Return the (X, Y) coordinate for the center point of the cell that contains the specified text.  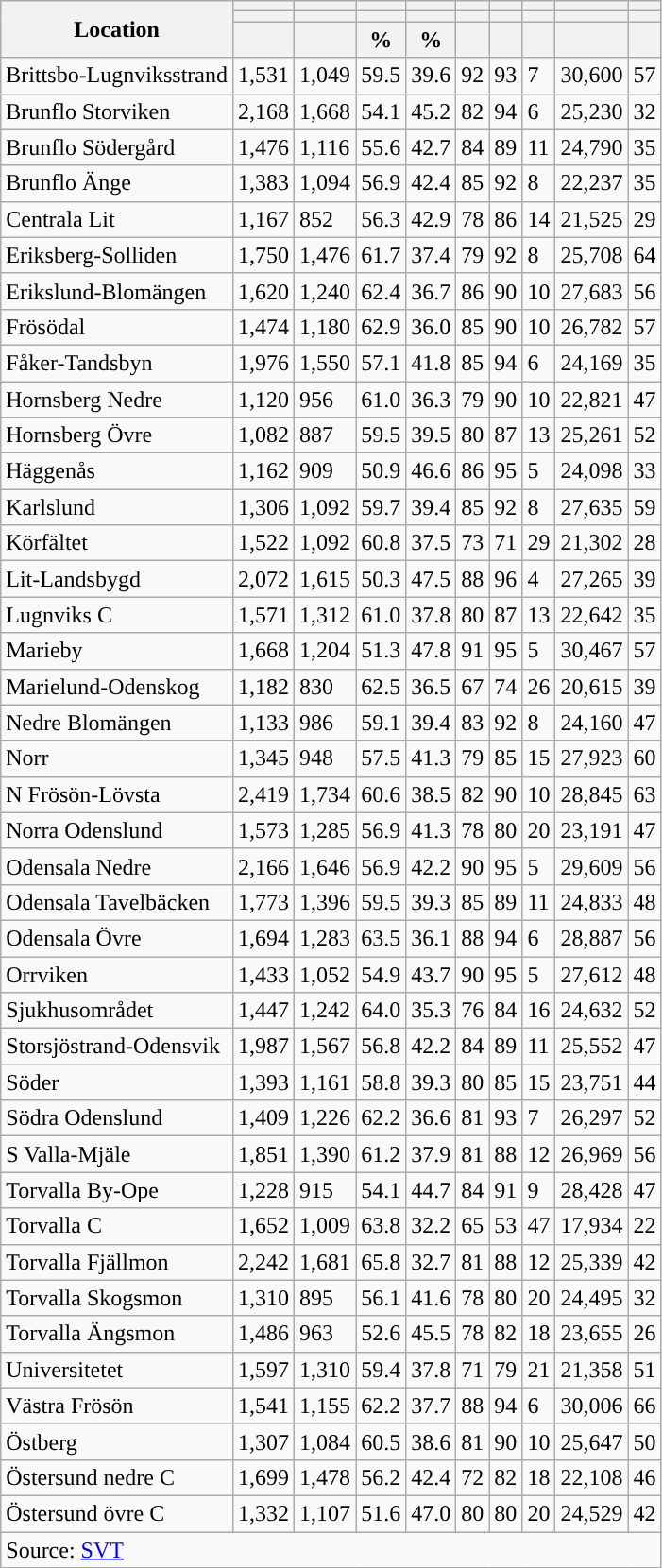
1,390 (325, 1154)
1,180 (325, 327)
27,923 (591, 758)
38.6 (431, 1441)
59.4 (382, 1370)
28,428 (591, 1190)
1,283 (325, 938)
56.1 (382, 1298)
1,734 (325, 794)
24,632 (591, 1011)
9 (538, 1190)
56.2 (382, 1477)
1,773 (263, 902)
Universitetet (117, 1370)
65 (472, 1226)
1,009 (325, 1226)
Norr (117, 758)
25,552 (591, 1047)
47.5 (431, 579)
1,750 (263, 255)
47.0 (431, 1513)
62.4 (382, 291)
27,635 (591, 507)
Torvalla By-Ope (117, 1190)
30,006 (591, 1406)
2,166 (263, 866)
35.3 (431, 1011)
24,098 (591, 471)
17,934 (591, 1226)
22 (644, 1226)
Hornsberg Övre (117, 435)
1,987 (263, 1047)
1,204 (325, 651)
64 (644, 255)
45.2 (431, 111)
Nedre Blomängen (117, 723)
Fåker-Tandsbyn (117, 363)
1,486 (263, 1334)
24,790 (591, 147)
36.1 (431, 938)
39.5 (431, 435)
895 (325, 1298)
Odensala Nedre (117, 866)
Frösödal (117, 327)
1,646 (325, 866)
Lugnviks C (117, 615)
2,242 (263, 1262)
60.8 (382, 543)
1,155 (325, 1406)
63.8 (382, 1226)
Hornsberg Nedre (117, 400)
50.9 (382, 471)
Orrviken (117, 974)
1,541 (263, 1406)
62.9 (382, 327)
986 (325, 723)
Torvalla Fjällmon (117, 1262)
Torvalla Skogsmon (117, 1298)
30,467 (591, 651)
37.7 (431, 1406)
1,228 (263, 1190)
64.0 (382, 1011)
1,976 (263, 363)
1,133 (263, 723)
52.6 (382, 1334)
25,261 (591, 435)
22,108 (591, 1477)
1,332 (263, 1513)
Brunflo Änge (117, 183)
1,116 (325, 147)
36.0 (431, 327)
1,396 (325, 902)
44.7 (431, 1190)
887 (325, 435)
74 (506, 687)
27,265 (591, 579)
57.1 (382, 363)
1,550 (325, 363)
42.7 (431, 147)
1,851 (263, 1154)
66 (644, 1406)
23,191 (591, 830)
26,969 (591, 1154)
S Valla-Mjäle (117, 1154)
1,242 (325, 1011)
76 (472, 1011)
Häggenås (117, 471)
42.9 (431, 219)
32.2 (431, 1226)
1,182 (263, 687)
915 (325, 1190)
50 (644, 1441)
25,708 (591, 255)
1,345 (263, 758)
1,307 (263, 1441)
1,120 (263, 400)
25,647 (591, 1441)
24,833 (591, 902)
956 (325, 400)
22,237 (591, 183)
51.3 (382, 651)
Brunflo Storviken (117, 111)
28,887 (591, 938)
16 (538, 1011)
29,609 (591, 866)
4 (538, 579)
1,383 (263, 183)
23,655 (591, 1334)
Karlslund (117, 507)
61.7 (382, 255)
1,699 (263, 1477)
2,419 (263, 794)
65.8 (382, 1262)
Norra Odenslund (117, 830)
Söder (117, 1082)
26,782 (591, 327)
32.7 (431, 1262)
83 (472, 723)
62.5 (382, 687)
43.7 (431, 974)
948 (325, 758)
41.8 (431, 363)
24,160 (591, 723)
Marieby (117, 651)
Eriksberg-Solliden (117, 255)
Östersund övre C (117, 1513)
1,094 (325, 183)
Brittsbo-Lugnviksstrand (117, 76)
27,683 (591, 291)
53 (506, 1226)
1,478 (325, 1477)
50.3 (382, 579)
Source: SVT (331, 1550)
1,474 (263, 327)
44 (644, 1082)
1,447 (263, 1011)
96 (506, 579)
63 (644, 794)
2,168 (263, 111)
72 (472, 1477)
51.6 (382, 1513)
55.6 (382, 147)
25,230 (591, 111)
21,525 (591, 219)
46 (644, 1477)
47.8 (431, 651)
1,531 (263, 76)
26,297 (591, 1118)
Storsjöstrand-Odensvik (117, 1047)
1,226 (325, 1118)
22,821 (591, 400)
46.6 (431, 471)
Odensala Tavelbäcken (117, 902)
1,161 (325, 1082)
54.9 (382, 974)
22,642 (591, 615)
56.8 (382, 1047)
Centrala Lit (117, 219)
909 (325, 471)
39.6 (431, 76)
37.9 (431, 1154)
1,652 (263, 1226)
63.5 (382, 938)
Brunflo Södergård (117, 147)
23,751 (591, 1082)
1,567 (325, 1047)
Östersund nedre C (117, 1477)
36.3 (431, 400)
21 (538, 1370)
59.7 (382, 507)
Odensala Övre (117, 938)
36.7 (431, 291)
60 (644, 758)
1,522 (263, 543)
1,433 (263, 974)
Torvalla Ängsmon (117, 1334)
57.5 (382, 758)
852 (325, 219)
Sjukhusområdet (117, 1011)
1,082 (263, 435)
1,571 (263, 615)
28,845 (591, 794)
1,107 (325, 1513)
60.5 (382, 1441)
1,409 (263, 1118)
59.1 (382, 723)
36.6 (431, 1118)
Erikslund-Blomängen (117, 291)
61.2 (382, 1154)
24,169 (591, 363)
2,072 (263, 579)
20,615 (591, 687)
24,495 (591, 1298)
Location (117, 29)
56.3 (382, 219)
Östberg (117, 1441)
1,240 (325, 291)
1,167 (263, 219)
25,339 (591, 1262)
1,162 (263, 471)
1,597 (263, 1370)
830 (325, 687)
963 (325, 1334)
33 (644, 471)
1,615 (325, 579)
60.6 (382, 794)
45.5 (431, 1334)
Västra Frösön (117, 1406)
1,681 (325, 1262)
1,620 (263, 291)
37.4 (431, 255)
41.6 (431, 1298)
27,612 (591, 974)
1,052 (325, 974)
67 (472, 687)
36.5 (431, 687)
1,393 (263, 1082)
1,084 (325, 1441)
Södra Odenslund (117, 1118)
73 (472, 543)
1,285 (325, 830)
21,302 (591, 543)
24,529 (591, 1513)
Marielund-Odenskog (117, 687)
Torvalla C (117, 1226)
Lit-Landsbygd (117, 579)
30,600 (591, 76)
N Frösön-Lövsta (117, 794)
21,358 (591, 1370)
37.5 (431, 543)
1,312 (325, 615)
1,573 (263, 830)
38.5 (431, 794)
Körfältet (117, 543)
59 (644, 507)
1,694 (263, 938)
28 (644, 543)
14 (538, 219)
1,306 (263, 507)
51 (644, 1370)
58.8 (382, 1082)
1,049 (325, 76)
